Determine the (X, Y) coordinate at the center of the cell enclosing the given text.  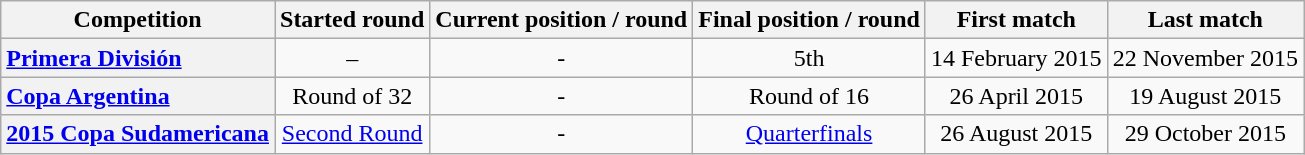
Copa Argentina (138, 96)
14 February 2015 (1016, 58)
29 October 2015 (1205, 134)
22 November 2015 (1205, 58)
Final position / round (810, 20)
26 August 2015 (1016, 134)
Last match (1205, 20)
Quarterfinals (810, 134)
2015 Copa Sudamericana (138, 134)
– (352, 58)
26 April 2015 (1016, 96)
19 August 2015 (1205, 96)
Primera División (138, 58)
Round of 32 (352, 96)
5th (810, 58)
Second Round (352, 134)
Started round (352, 20)
Competition (138, 20)
Round of 16 (810, 96)
First match (1016, 20)
Current position / round (562, 20)
